Capture the cell that displays the provided text and extract its (x, y) central coordinate. 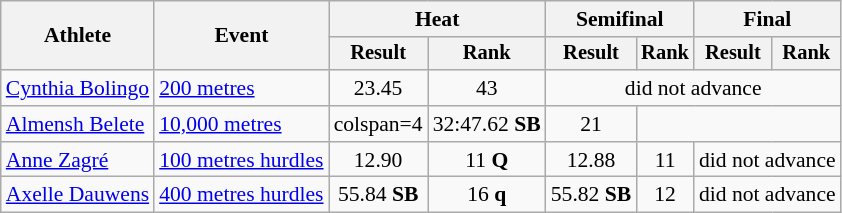
43 (487, 88)
16 q (487, 195)
Athlete (78, 36)
Almensh Belete (78, 124)
200 metres (241, 88)
10,000 metres (241, 124)
11 (665, 160)
12 (665, 195)
Event (241, 36)
100 metres hurdles (241, 160)
12.88 (592, 160)
55.84 SB (378, 195)
21 (592, 124)
12.90 (378, 160)
32:47.62 SB (487, 124)
Semifinal (620, 19)
400 metres hurdles (241, 195)
colspan=4 (378, 124)
Anne Zagré (78, 160)
Cynthia Bolingo (78, 88)
Axelle Dauwens (78, 195)
11 Q (487, 160)
Final (768, 19)
55.82 SB (592, 195)
Heat (438, 19)
23.45 (378, 88)
